Determine the [X, Y] coordinate at the center of the cell enclosing the given text.  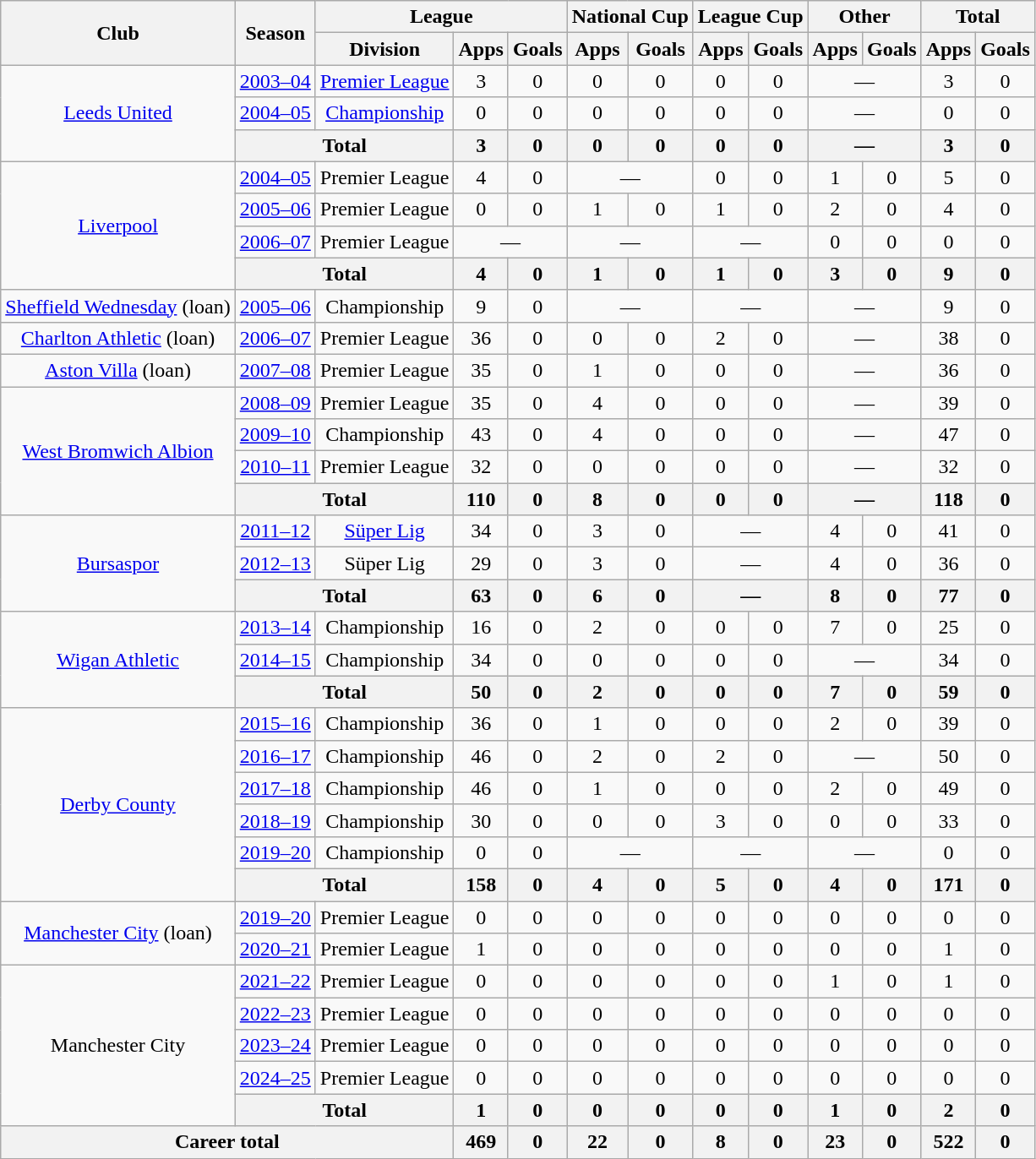
2007–08 [275, 370]
2010–11 [275, 467]
23 [835, 1142]
110 [481, 499]
158 [481, 884]
Manchester City [118, 1046]
118 [948, 499]
Club [118, 33]
2021–22 [275, 982]
38 [948, 338]
2011–12 [275, 531]
2012–13 [275, 563]
16 [481, 628]
2022–23 [275, 1014]
2009–10 [275, 435]
Leeds United [118, 113]
2018–19 [275, 820]
Bursaspor [118, 563]
Liverpool [118, 226]
National Cup [630, 17]
Manchester City (loan) [118, 933]
2013–14 [275, 628]
2023–24 [275, 1046]
6 [597, 596]
Derby County [118, 804]
Other [864, 17]
2020–21 [275, 950]
30 [481, 820]
West Bromwich Albion [118, 451]
League [441, 17]
25 [948, 628]
Wigan Athletic [118, 660]
41 [948, 531]
Division [384, 49]
2003–04 [275, 81]
2008–09 [275, 403]
22 [597, 1142]
2015–16 [275, 724]
League Cup [750, 17]
33 [948, 820]
Aston Villa (loan) [118, 370]
63 [481, 596]
77 [948, 596]
43 [481, 435]
Season [275, 33]
522 [948, 1142]
2014–15 [275, 660]
47 [948, 435]
59 [948, 692]
49 [948, 788]
171 [948, 884]
2024–25 [275, 1078]
Charlton Athletic (loan) [118, 338]
Sheffield Wednesday (loan) [118, 306]
469 [481, 1142]
29 [481, 563]
Career total [227, 1142]
2017–18 [275, 788]
2016–17 [275, 756]
